Capture the cell that displays the provided text and extract its [X, Y] central coordinate. 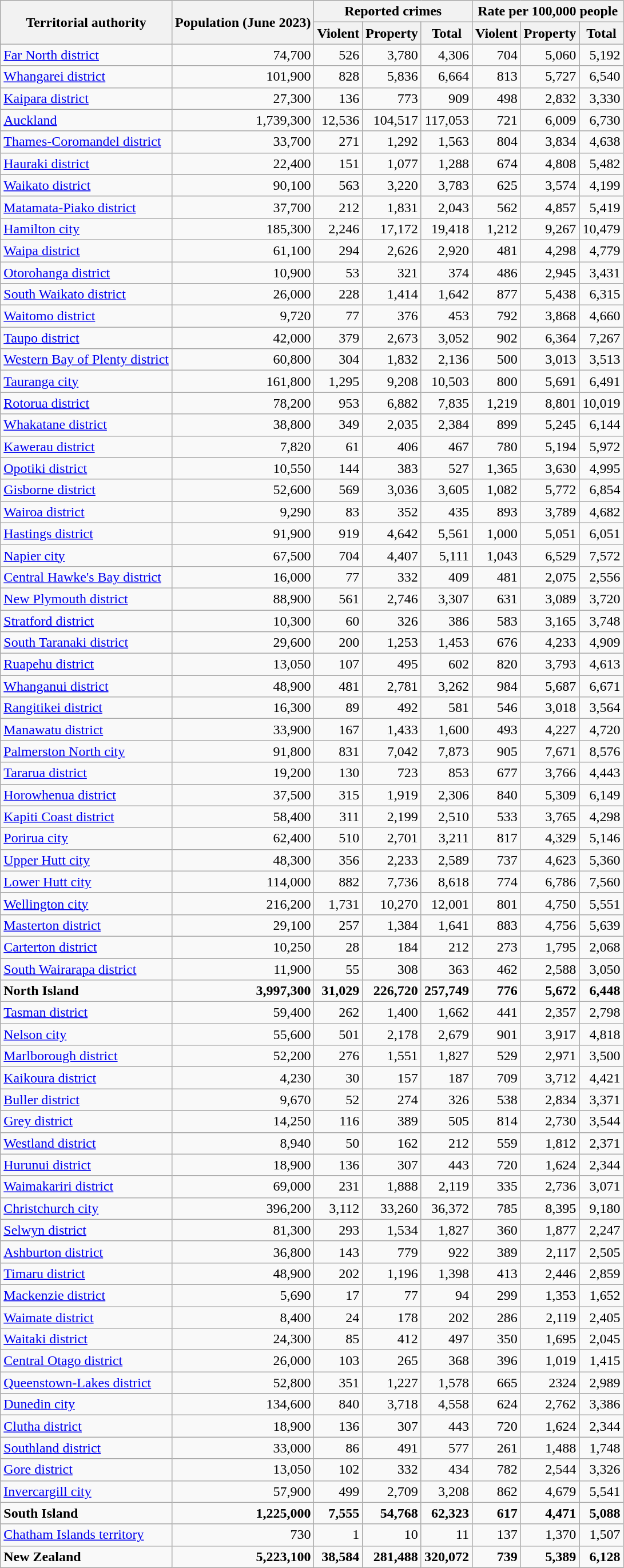
10 [392, 1535]
62,323 [446, 1513]
294 [339, 250]
62,400 [243, 838]
350 [496, 1339]
1,578 [446, 1383]
2,510 [446, 817]
4,679 [550, 1491]
779 [392, 1252]
24,300 [243, 1339]
3,220 [392, 185]
5,223,100 [243, 1557]
4,623 [550, 860]
37,500 [243, 795]
922 [446, 1252]
360 [496, 1230]
257,749 [446, 991]
8,940 [243, 1143]
10,270 [392, 904]
Waimakariri district [86, 1187]
33,000 [243, 1448]
South Taranaki district [86, 643]
2,781 [392, 686]
Ruapehu district [86, 664]
81,300 [243, 1230]
785 [496, 1208]
814 [496, 1121]
773 [392, 98]
3,500 [602, 1056]
Rangitikei district [86, 708]
1,415 [602, 1361]
5,639 [602, 925]
631 [496, 599]
6,540 [602, 77]
Stratford district [86, 620]
5,194 [550, 447]
Ashburton district [86, 1252]
Mackenzie district [86, 1295]
299 [496, 1295]
374 [446, 273]
5,672 [550, 991]
117,053 [446, 120]
6,854 [602, 490]
29,100 [243, 925]
Southland district [86, 1448]
5,972 [602, 447]
273 [496, 947]
1,288 [446, 164]
52,200 [243, 1056]
3,718 [392, 1404]
10,503 [446, 381]
491 [392, 1448]
709 [496, 1078]
413 [496, 1273]
4,233 [550, 643]
Central Hawke's Bay district [86, 577]
Central Otago district [86, 1361]
143 [339, 1252]
2,589 [446, 860]
276 [339, 1056]
Queenstown-Lakes district [86, 1383]
4,750 [550, 904]
2,068 [602, 947]
583 [496, 620]
311 [339, 817]
902 [496, 338]
4,329 [550, 838]
Hastings district [86, 534]
1,488 [550, 1448]
5,551 [602, 904]
2,233 [392, 860]
909 [446, 98]
Territorial authority [86, 22]
Wellington city [86, 904]
Buller district [86, 1100]
Rotorua district [86, 403]
406 [392, 447]
Waitomo district [86, 316]
Otorohanga district [86, 273]
9,267 [550, 229]
Gisborne district [86, 490]
Gore district [86, 1470]
2,371 [602, 1143]
16,300 [243, 708]
37,700 [243, 207]
1,551 [392, 1056]
1,077 [392, 164]
3,868 [550, 316]
2,178 [392, 1034]
1,695 [550, 1339]
7,820 [243, 447]
533 [496, 817]
33,260 [392, 1208]
2,384 [446, 425]
Opotiki district [86, 468]
1,888 [392, 1187]
1,919 [392, 795]
Dunedin city [86, 1404]
1,812 [550, 1143]
178 [392, 1317]
562 [496, 207]
9,720 [243, 316]
200 [339, 643]
Matamata-Piako district [86, 207]
2,709 [392, 1491]
5,836 [392, 77]
352 [392, 512]
3,386 [602, 1404]
61 [339, 447]
356 [339, 860]
7,555 [339, 1513]
1,731 [339, 904]
3,834 [550, 142]
Christchurch city [86, 1208]
2,673 [392, 338]
4,558 [446, 1404]
6,671 [602, 686]
3,789 [550, 512]
162 [392, 1143]
5,772 [550, 490]
228 [339, 295]
3,208 [446, 1491]
Rate per 100,000 people [547, 11]
7,835 [446, 403]
3,071 [602, 1187]
2,971 [550, 1056]
50 [339, 1143]
6,882 [392, 403]
4,407 [392, 555]
78,200 [243, 403]
48,300 [243, 860]
527 [446, 468]
19,418 [446, 229]
Hurunui district [86, 1165]
8,395 [550, 1208]
137 [496, 1535]
3,112 [339, 1208]
1,043 [496, 555]
151 [339, 164]
1,748 [602, 1448]
216,200 [243, 904]
257 [339, 925]
5,419 [602, 207]
Carterton district [86, 947]
57,900 [243, 1491]
3,793 [550, 664]
602 [446, 664]
262 [339, 1013]
9,670 [243, 1100]
2,989 [602, 1383]
1,225,000 [243, 1513]
59,400 [243, 1013]
3,013 [550, 360]
3,564 [602, 708]
1,292 [392, 142]
33,700 [243, 142]
Clutha district [86, 1426]
2,762 [550, 1404]
107 [339, 664]
11 [446, 1535]
2,136 [446, 360]
1,563 [446, 142]
7,267 [602, 338]
8,400 [243, 1317]
1,384 [392, 925]
3,431 [602, 273]
7,572 [602, 555]
308 [392, 969]
Western Bay of Plenty district [86, 360]
Masterton district [86, 925]
737 [496, 860]
29,600 [243, 643]
Horowhenua district [86, 795]
10,300 [243, 620]
2,588 [550, 969]
321 [392, 273]
184 [392, 947]
2,246 [339, 229]
Napier city [86, 555]
882 [339, 882]
2,626 [392, 250]
501 [339, 1034]
5,088 [602, 1513]
4,443 [602, 773]
1,082 [496, 490]
776 [496, 991]
187 [446, 1078]
2,859 [602, 1273]
2,832 [550, 98]
3,917 [550, 1034]
1,507 [602, 1535]
505 [446, 1121]
625 [496, 185]
495 [392, 664]
3,165 [550, 620]
Kaipara district [86, 98]
877 [496, 295]
4,230 [243, 1078]
739 [496, 1557]
1,453 [446, 643]
11,900 [243, 969]
1,353 [550, 1295]
5,060 [550, 55]
1,662 [446, 1013]
1,400 [392, 1013]
2,945 [550, 273]
3,050 [602, 969]
1,000 [496, 534]
9,180 [602, 1208]
Tauranga city [86, 381]
6,051 [602, 534]
368 [446, 1361]
8,576 [602, 751]
2,405 [602, 1317]
2,446 [550, 1273]
1,641 [446, 925]
91,800 [243, 751]
7,671 [550, 751]
4,421 [602, 1078]
South Waikato district [86, 295]
Tararua district [86, 773]
953 [339, 403]
17 [339, 1295]
14,250 [243, 1121]
South Wairarapa district [86, 969]
363 [446, 969]
265 [392, 1361]
412 [392, 1339]
185,300 [243, 229]
6,529 [550, 555]
1,253 [392, 643]
157 [392, 1078]
893 [496, 512]
22,400 [243, 164]
721 [496, 120]
61,100 [243, 250]
Westland district [86, 1143]
7,042 [392, 751]
16,000 [243, 577]
3,780 [392, 55]
69,000 [243, 1187]
3,052 [446, 338]
90,100 [243, 185]
2,035 [392, 425]
6,786 [550, 882]
3,262 [446, 686]
5,690 [243, 1295]
493 [496, 730]
91,900 [243, 534]
1,642 [446, 295]
Chatham Islands territory [86, 1535]
2,798 [602, 1013]
2,701 [392, 838]
10,550 [243, 468]
577 [446, 1448]
434 [446, 1470]
3,766 [550, 773]
94 [446, 1295]
4,613 [602, 664]
984 [496, 686]
85 [339, 1339]
103 [339, 1361]
38,800 [243, 425]
17,172 [392, 229]
581 [446, 708]
1,219 [496, 403]
500 [496, 360]
52 [339, 1100]
409 [446, 577]
53 [339, 273]
Invercargill city [86, 1491]
665 [496, 1383]
2,505 [602, 1252]
6,128 [602, 1557]
2,544 [550, 1470]
134,600 [243, 1404]
55 [339, 969]
617 [496, 1513]
492 [392, 708]
1,019 [550, 1361]
116 [339, 1121]
86 [339, 1448]
67,500 [243, 555]
4,682 [602, 512]
6,491 [602, 381]
South Island [86, 1513]
7,560 [602, 882]
10,250 [243, 947]
10,900 [243, 273]
5,360 [602, 860]
9,290 [243, 512]
538 [496, 1100]
6,664 [446, 77]
Whanganui district [86, 686]
28 [339, 947]
2,730 [550, 1121]
261 [496, 1448]
Lower Hutt city [86, 882]
5,146 [602, 838]
161,800 [243, 381]
3,720 [602, 599]
6,730 [602, 120]
3,307 [446, 599]
Waitaki district [86, 1339]
453 [446, 316]
Wairoa district [86, 512]
6,144 [602, 425]
Tasman district [86, 1013]
817 [496, 838]
Kaikoura district [86, 1078]
3,018 [550, 708]
Kawerau district [86, 447]
351 [339, 1383]
3,330 [602, 98]
4,660 [602, 316]
462 [496, 969]
9,208 [392, 381]
853 [446, 773]
8,801 [550, 403]
2,920 [446, 250]
1,433 [392, 730]
1,196 [392, 1273]
36,800 [243, 1252]
723 [392, 773]
376 [392, 316]
4,638 [602, 142]
101,900 [243, 77]
2,834 [550, 1100]
Hamilton city [86, 229]
55,600 [243, 1034]
3,036 [392, 490]
1,795 [550, 947]
42,000 [243, 338]
Manawatu district [86, 730]
New Zealand [86, 1557]
19,200 [243, 773]
1,227 [392, 1383]
54,768 [392, 1513]
10,019 [602, 403]
Selwyn district [86, 1230]
102 [339, 1470]
New Plymouth district [86, 599]
919 [339, 534]
4,818 [602, 1034]
5,245 [550, 425]
4,199 [602, 185]
2,746 [392, 599]
281,488 [392, 1557]
10,479 [602, 229]
6,448 [602, 991]
899 [496, 425]
Kapiti Coast district [86, 817]
North Island [86, 991]
3,574 [550, 185]
1,831 [392, 207]
498 [496, 98]
383 [392, 468]
569 [339, 490]
526 [339, 55]
2,199 [392, 817]
1,370 [550, 1535]
Marlborough district [86, 1056]
2,679 [446, 1034]
4,756 [550, 925]
83 [339, 512]
862 [496, 1491]
2324 [550, 1383]
6,009 [550, 120]
Far North district [86, 55]
559 [496, 1143]
901 [496, 1034]
2,736 [550, 1187]
88,900 [243, 599]
674 [496, 164]
74,700 [243, 55]
774 [496, 882]
905 [496, 751]
30 [339, 1078]
2,556 [602, 577]
24 [339, 1317]
1,365 [496, 468]
3,211 [446, 838]
379 [339, 338]
4,808 [550, 164]
820 [496, 664]
3,326 [602, 1470]
780 [496, 447]
4,909 [602, 643]
6,315 [602, 295]
Whangarei district [86, 77]
104,517 [392, 120]
2,075 [550, 577]
3,513 [602, 360]
486 [496, 273]
1,414 [392, 295]
801 [496, 904]
730 [243, 1535]
Hauraki district [86, 164]
Auckland [86, 120]
271 [339, 142]
1,534 [392, 1230]
624 [496, 1404]
Waimate district [86, 1317]
467 [446, 447]
226,720 [392, 991]
60,800 [243, 360]
114,000 [243, 882]
27,300 [243, 98]
5,051 [550, 534]
3,748 [602, 620]
386 [446, 620]
315 [339, 795]
1,295 [339, 381]
167 [339, 730]
52,800 [243, 1383]
804 [496, 142]
7,873 [446, 751]
286 [496, 1317]
3,544 [602, 1121]
6,149 [602, 795]
5,389 [550, 1557]
3,783 [446, 185]
4,471 [550, 1513]
293 [339, 1230]
3,605 [446, 490]
Waikato district [86, 185]
828 [339, 77]
304 [339, 360]
12,536 [339, 120]
1,600 [446, 730]
4,857 [550, 207]
883 [496, 925]
800 [496, 381]
231 [339, 1187]
435 [446, 512]
Whakatane district [86, 425]
4,306 [446, 55]
529 [496, 1056]
Porirua city [86, 838]
Palmerston North city [86, 751]
677 [496, 773]
831 [339, 751]
497 [446, 1339]
144 [339, 468]
2,306 [446, 795]
3,371 [602, 1100]
5,687 [550, 686]
3,089 [550, 599]
89 [339, 708]
441 [496, 1013]
4,227 [550, 730]
792 [496, 316]
3,630 [550, 468]
58,400 [243, 817]
499 [339, 1491]
5,438 [550, 295]
Population (June 2023) [243, 22]
546 [496, 708]
5,727 [550, 77]
5,192 [602, 55]
1,652 [602, 1295]
3,765 [550, 817]
Reported crimes [393, 11]
3,997,300 [243, 991]
396,200 [243, 1208]
4,720 [602, 730]
782 [496, 1470]
5,691 [550, 381]
2,043 [446, 207]
Waipa district [86, 250]
5,541 [602, 1491]
1,212 [496, 229]
60 [339, 620]
4,995 [602, 468]
2,117 [550, 1252]
38,584 [339, 1557]
31,029 [339, 991]
563 [339, 185]
561 [339, 599]
320,072 [446, 1557]
4,642 [392, 534]
5,561 [446, 534]
Upper Hutt city [86, 860]
1,832 [392, 360]
Grey district [86, 1121]
3,712 [550, 1078]
1,877 [550, 1230]
1 [339, 1535]
4,779 [602, 250]
1,739,300 [243, 120]
Taupo district [86, 338]
2,247 [602, 1230]
36,372 [446, 1208]
274 [392, 1100]
396 [496, 1361]
349 [339, 425]
5,309 [550, 795]
510 [339, 838]
Thames-Coromandel district [86, 142]
12,001 [446, 904]
6,364 [550, 338]
7,736 [392, 882]
Nelson city [86, 1034]
52,600 [243, 490]
335 [496, 1187]
8,618 [446, 882]
1,398 [446, 1273]
676 [496, 643]
33,900 [243, 730]
5,482 [602, 164]
Timaru district [86, 1273]
2,045 [602, 1339]
5,111 [446, 555]
2,357 [550, 1013]
813 [496, 77]
130 [339, 773]
